Determine the [x, y] coordinate at the center of the cell enclosing the given text.  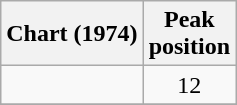
Peakposition [189, 34]
Chart (1974) [72, 34]
12 [189, 85]
